Return [X, Y] of the center of cell containing provided text 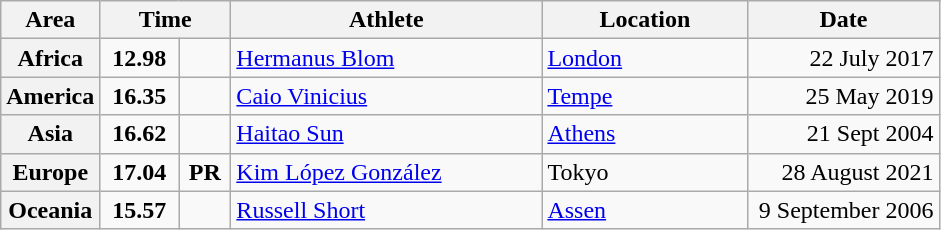
22 July 2017 [844, 58]
Haitao Sun [386, 134]
21 Sept 2004 [844, 134]
Tempe [645, 96]
Oceania [50, 210]
Kim López González [386, 172]
Hermanus Blom [386, 58]
9 September 2006 [844, 210]
Date [844, 20]
Athlete [386, 20]
16.35 [140, 96]
16.62 [140, 134]
12.98 [140, 58]
Area [50, 20]
Caio Vinicius [386, 96]
Athens [645, 134]
Tokyo [645, 172]
Europe [50, 172]
Russell Short [386, 210]
Time [166, 20]
25 May 2019 [844, 96]
London [645, 58]
Assen [645, 210]
Asia [50, 134]
PR [205, 172]
15.57 [140, 210]
Location [645, 20]
17.04 [140, 172]
Africa [50, 58]
America [50, 96]
28 August 2021 [844, 172]
